Return [X, Y] of the center of cell containing provided text 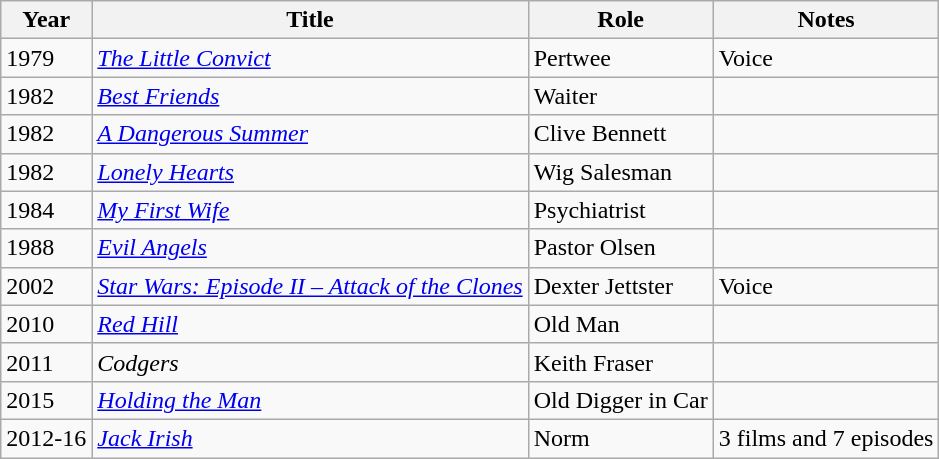
Norm [620, 438]
A Dangerous Summer [310, 134]
2011 [46, 362]
Waiter [620, 96]
Holding the Man [310, 400]
Pertwee [620, 58]
Year [46, 20]
The Little Convict [310, 58]
2010 [46, 324]
Jack Irish [310, 438]
2002 [46, 286]
Red Hill [310, 324]
3 films and 7 episodes [826, 438]
Keith Fraser [620, 362]
Dexter Jettster [620, 286]
Evil Angels [310, 248]
Title [310, 20]
Wig Salesman [620, 172]
Old Digger in Car [620, 400]
Psychiatrist [620, 210]
Star Wars: Episode II – Attack of the Clones [310, 286]
Old Man [620, 324]
Clive Bennett [620, 134]
Pastor Olsen [620, 248]
My First Wife [310, 210]
2012-16 [46, 438]
1979 [46, 58]
Role [620, 20]
Notes [826, 20]
Codgers [310, 362]
Best Friends [310, 96]
Lonely Hearts [310, 172]
1984 [46, 210]
1988 [46, 248]
2015 [46, 400]
